Return the [X, Y] coordinate for the center point of the cell that contains the specified text.  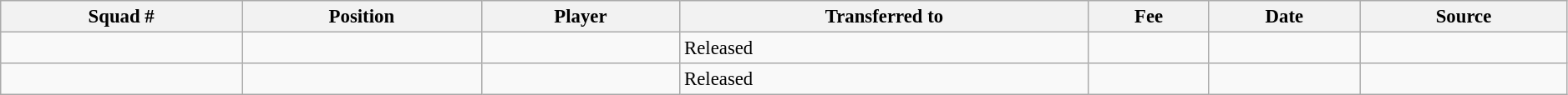
Squad # [122, 17]
Player [581, 17]
Date [1285, 17]
Source [1464, 17]
Fee [1149, 17]
Transferred to [884, 17]
Position [363, 17]
